Return (X, Y) of the center of cell containing provided text 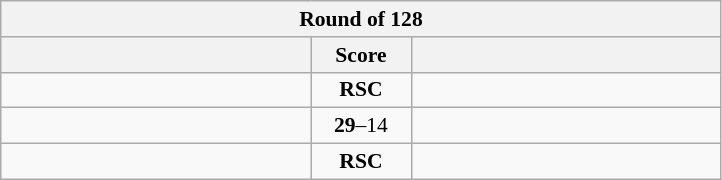
Round of 128 (361, 19)
29–14 (361, 126)
Score (361, 55)
